From the cell containing the given text, extract its center point as [x, y] coordinate. 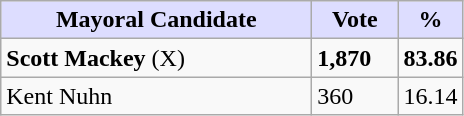
Kent Nuhn [156, 96]
Mayoral Candidate [156, 20]
83.86 [430, 58]
1,870 [355, 58]
Vote [355, 20]
16.14 [430, 96]
% [430, 20]
360 [355, 96]
Scott Mackey (X) [156, 58]
